Detect which cell encompasses the target text, then output its [x, y] center coordinate. 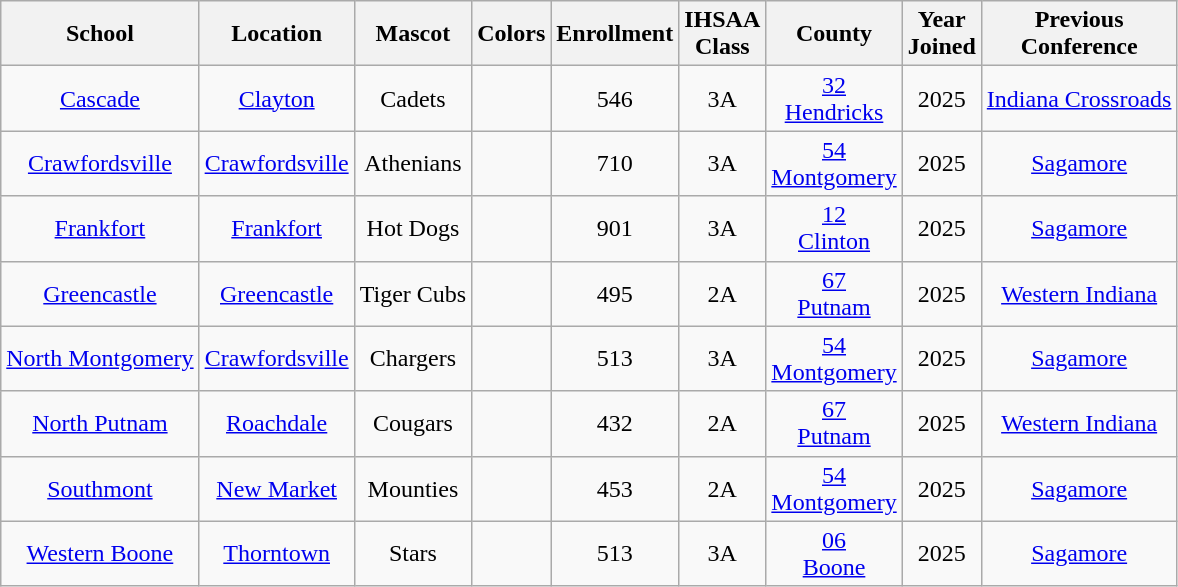
Western Boone [100, 554]
32Hendricks [834, 98]
IHSAAClass [722, 34]
901 [615, 228]
Athenians [413, 164]
Location [276, 34]
New Market [276, 488]
453 [615, 488]
School [100, 34]
Southmont [100, 488]
12Clinton [834, 228]
Roachdale [276, 424]
Thorntown [276, 554]
PreviousConference [1079, 34]
Mascot [413, 34]
Colors [512, 34]
Mounties [413, 488]
Hot Dogs [413, 228]
Stars [413, 554]
Enrollment [615, 34]
Cascade [100, 98]
710 [615, 164]
North Putnam [100, 424]
County [834, 34]
Cougars [413, 424]
Indiana Crossroads [1079, 98]
Tiger Cubs [413, 294]
Chargers [413, 358]
YearJoined [942, 34]
432 [615, 424]
Cadets [413, 98]
North Montgomery [100, 358]
546 [615, 98]
495 [615, 294]
06Boone [834, 554]
Clayton [276, 98]
